Determine the [X, Y] coordinate at the center of the cell enclosing the given text.  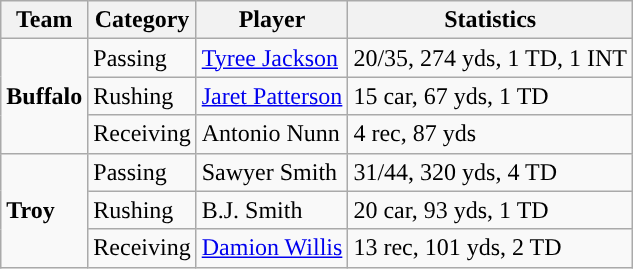
4 rec, 87 yds [490, 134]
Buffalo [44, 96]
20 car, 93 yds, 1 TD [490, 210]
13 rec, 101 yds, 2 TD [490, 248]
Antonio Nunn [272, 134]
15 car, 67 yds, 1 TD [490, 96]
Troy [44, 210]
31/44, 320 yds, 4 TD [490, 172]
20/35, 274 yds, 1 TD, 1 INT [490, 58]
Player [272, 20]
Statistics [490, 20]
Tyree Jackson [272, 58]
Jaret Patterson [272, 96]
Sawyer Smith [272, 172]
B.J. Smith [272, 210]
Damion Willis [272, 248]
Category [142, 20]
Team [44, 20]
